Capture the cell that displays the provided text and extract its [x, y] central coordinate. 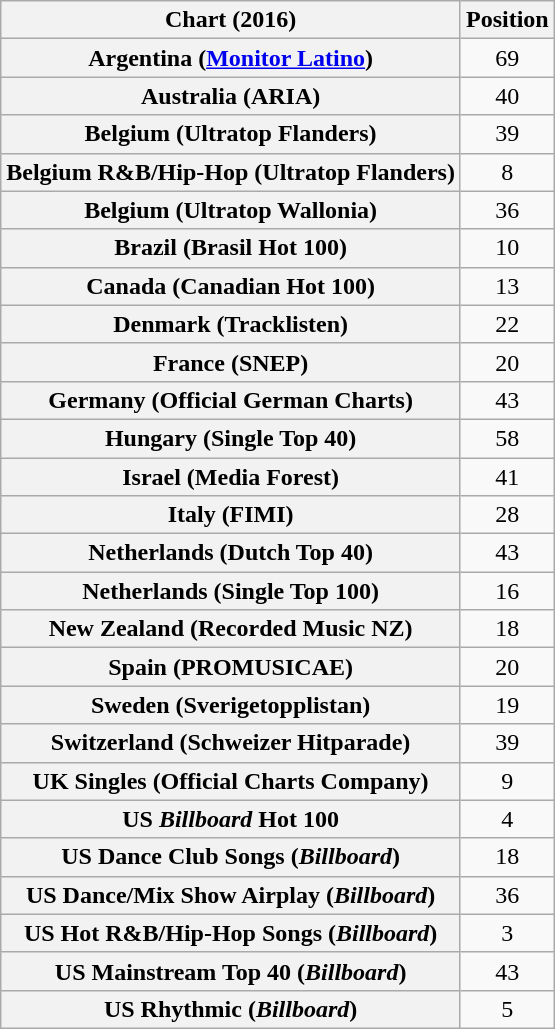
Hungary (Single Top 40) [231, 438]
8 [507, 172]
22 [507, 324]
US Dance/Mix Show Airplay (Billboard) [231, 895]
Switzerland (Schweizer Hitparade) [231, 743]
Argentina (Monitor Latino) [231, 58]
Netherlands (Single Top 100) [231, 591]
Denmark (Tracklisten) [231, 324]
Belgium (Ultratop Wallonia) [231, 210]
US Mainstream Top 40 (Billboard) [231, 971]
UK Singles (Official Charts Company) [231, 781]
US Rhythmic (Billboard) [231, 1009]
US Hot R&B/Hip-Hop Songs (Billboard) [231, 933]
Israel (Media Forest) [231, 477]
28 [507, 515]
Sweden (Sverigetopplistan) [231, 705]
Belgium (Ultratop Flanders) [231, 134]
13 [507, 286]
41 [507, 477]
Spain (PROMUSICAE) [231, 667]
Chart (2016) [231, 20]
US Dance Club Songs (Billboard) [231, 857]
69 [507, 58]
Italy (FIMI) [231, 515]
France (SNEP) [231, 362]
16 [507, 591]
19 [507, 705]
Brazil (Brasil Hot 100) [231, 248]
58 [507, 438]
Australia (ARIA) [231, 96]
5 [507, 1009]
40 [507, 96]
Position [507, 20]
US Billboard Hot 100 [231, 819]
New Zealand (Recorded Music NZ) [231, 629]
Belgium R&B/Hip-Hop (Ultratop Flanders) [231, 172]
4 [507, 819]
Germany (Official German Charts) [231, 400]
3 [507, 933]
Canada (Canadian Hot 100) [231, 286]
9 [507, 781]
Netherlands (Dutch Top 40) [231, 553]
10 [507, 248]
